Extract the [X, Y] coordinate from the center of the cell holding the provided text.  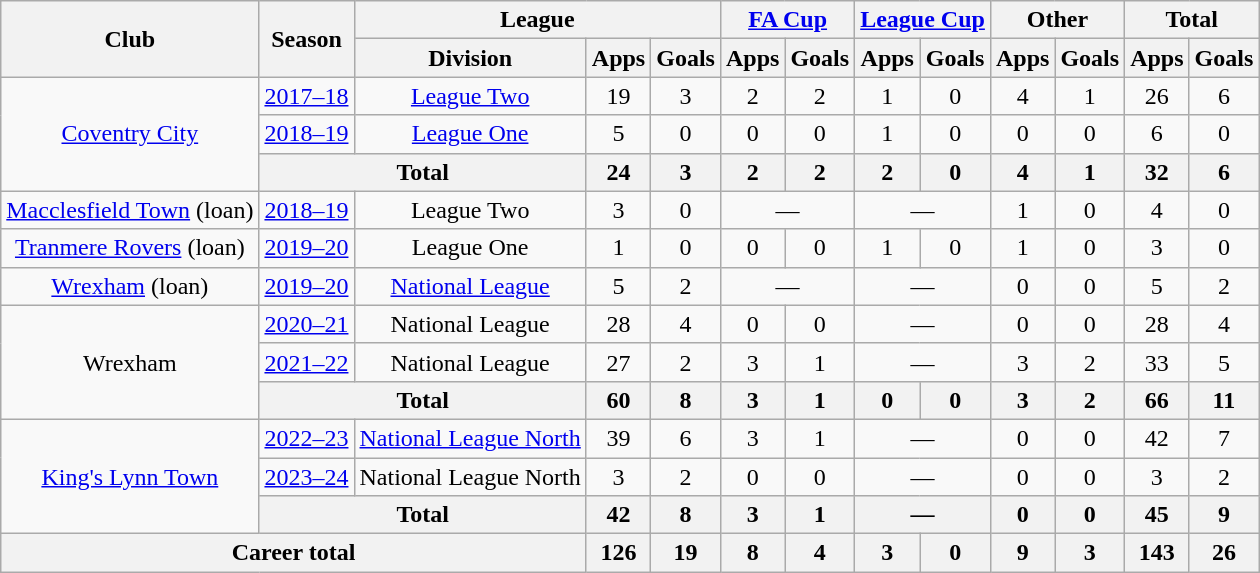
60 [618, 400]
126 [618, 553]
League [537, 20]
Other [1057, 20]
27 [618, 362]
2021–22 [306, 362]
Tranmere Rovers (loan) [130, 248]
143 [1157, 553]
Wrexham (loan) [130, 286]
Coventry City [130, 134]
League Cup [923, 20]
39 [618, 438]
Wrexham [130, 362]
33 [1157, 362]
King's Lynn Town [130, 476]
Club [130, 39]
Season [306, 39]
2023–24 [306, 477]
2020–21 [306, 324]
11 [1224, 400]
FA Cup [787, 20]
2017–18 [306, 96]
24 [618, 172]
2022–23 [306, 438]
66 [1157, 400]
Career total [294, 553]
Macclesfield Town (loan) [130, 210]
Division [470, 58]
45 [1157, 515]
32 [1157, 172]
7 [1224, 438]
